Detect which cell encompasses the target text, then output its (x, y) center coordinate. 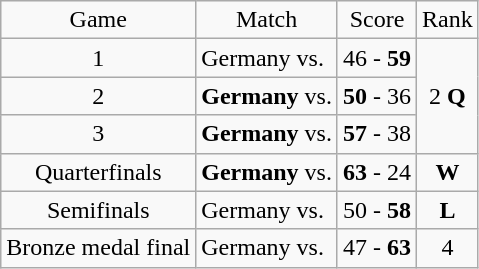
Semifinals (98, 210)
1 (98, 58)
Game (98, 20)
Score (376, 20)
2 (98, 96)
46 - 59 (376, 58)
2 Q (448, 96)
50 - 36 (376, 96)
3 (98, 134)
Rank (448, 20)
L (448, 210)
50 - 58 (376, 210)
47 - 63 (376, 248)
W (448, 172)
Bronze medal final (98, 248)
4 (448, 248)
Quarterfinals (98, 172)
Match (267, 20)
63 - 24 (376, 172)
57 - 38 (376, 134)
